Provide the (x, y) coordinate of the cell's center where the given text is located.  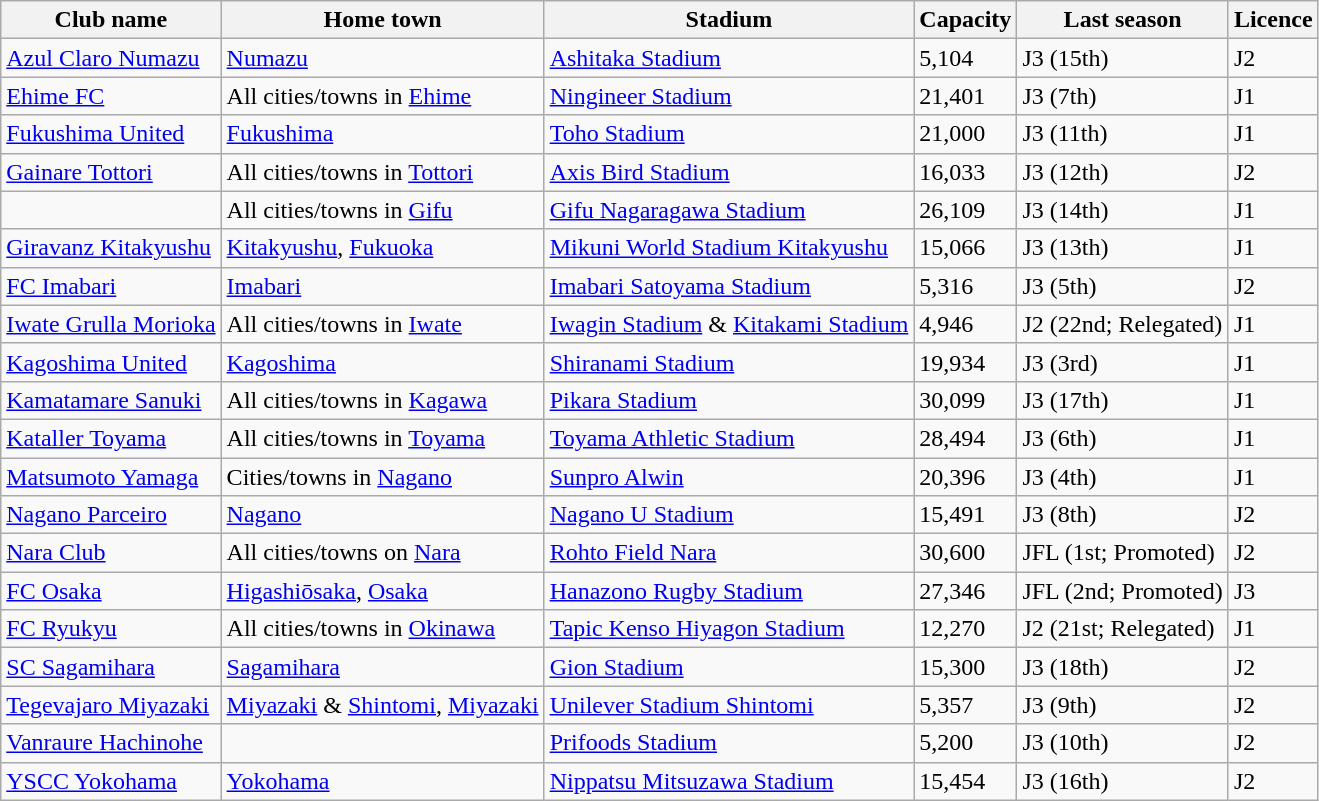
15,491 (966, 515)
Yokohama (382, 781)
Sagamihara (382, 667)
J2 (21st; Relegated) (1123, 629)
30,099 (966, 400)
5,200 (966, 743)
J3 (13th) (1123, 248)
30,600 (966, 553)
Imabari Satoyama Stadium (729, 286)
All cities/towns in Toyama (382, 438)
YSCC Yokohama (111, 781)
Nagano (382, 515)
Nara Club (111, 553)
Ashitaka Stadium (729, 58)
Gifu Nagaragawa Stadium (729, 210)
5,316 (966, 286)
4,946 (966, 324)
JFL (2nd; Promoted) (1123, 591)
FC Osaka (111, 591)
J3 (1273, 591)
J3 (11th) (1123, 134)
All cities/towns in Iwate (382, 324)
Miyazaki & Shintomi, Miyazaki (382, 705)
15,300 (966, 667)
Kamatamare Sanuki (111, 400)
All cities/towns in Ehime (382, 96)
Axis Bird Stadium (729, 172)
Numazu (382, 58)
All cities/towns in Okinawa (382, 629)
Vanraure Hachinohe (111, 743)
All cities/towns on Nara (382, 553)
J3 (7th) (1123, 96)
Mikuni World Stadium Kitakyushu (729, 248)
J3 (9th) (1123, 705)
Rohto Field Nara (729, 553)
J3 (5th) (1123, 286)
JFL (1st; Promoted) (1123, 553)
FC Imabari (111, 286)
J3 (12th) (1123, 172)
J3 (14th) (1123, 210)
All cities/towns in Kagawa (382, 400)
All cities/towns in Tottori (382, 172)
J3 (18th) (1123, 667)
20,396 (966, 477)
Imabari (382, 286)
All cities/towns in Gifu (382, 210)
J3 (16th) (1123, 781)
Fukushima United (111, 134)
Last season (1123, 20)
J2 (22nd; Relegated) (1123, 324)
27,346 (966, 591)
Fukushima (382, 134)
Prifoods Stadium (729, 743)
Azul Claro Numazu (111, 58)
Unilever Stadium Shintomi (729, 705)
Capacity (966, 20)
Nagano U Stadium (729, 515)
Matsumoto Yamaga (111, 477)
5,357 (966, 705)
J3 (15th) (1123, 58)
Gion Stadium (729, 667)
SC Sagamihara (111, 667)
Tegevajaro Miyazaki (111, 705)
Home town (382, 20)
28,494 (966, 438)
Hanazono Rugby Stadium (729, 591)
Toho Stadium (729, 134)
26,109 (966, 210)
Iwagin Stadium & Kitakami Stadium (729, 324)
Shiranami Stadium (729, 362)
Kataller Toyama (111, 438)
Iwate Grulla Morioka (111, 324)
Toyama Athletic Stadium (729, 438)
21,401 (966, 96)
19,934 (966, 362)
Sunpro Alwin (729, 477)
Giravanz Kitakyushu (111, 248)
Kagoshima United (111, 362)
Nippatsu Mitsuzawa Stadium (729, 781)
Kagoshima (382, 362)
J3 (8th) (1123, 515)
FC Ryukyu (111, 629)
Cities/towns in Nagano (382, 477)
Gainare Tottori (111, 172)
Licence (1273, 20)
J3 (4th) (1123, 477)
5,104 (966, 58)
Higashiōsaka, Osaka (382, 591)
J3 (10th) (1123, 743)
Club name (111, 20)
J3 (6th) (1123, 438)
Ehime FC (111, 96)
15,066 (966, 248)
21,000 (966, 134)
Nagano Parceiro (111, 515)
J3 (17th) (1123, 400)
Tapic Kenso Hiyagon Stadium (729, 629)
Pikara Stadium (729, 400)
Ningineer Stadium (729, 96)
Stadium (729, 20)
15,454 (966, 781)
J3 (3rd) (1123, 362)
Kitakyushu, Fukuoka (382, 248)
12,270 (966, 629)
16,033 (966, 172)
